Output the (x, y) coordinate of the center of the cell containing the given text.  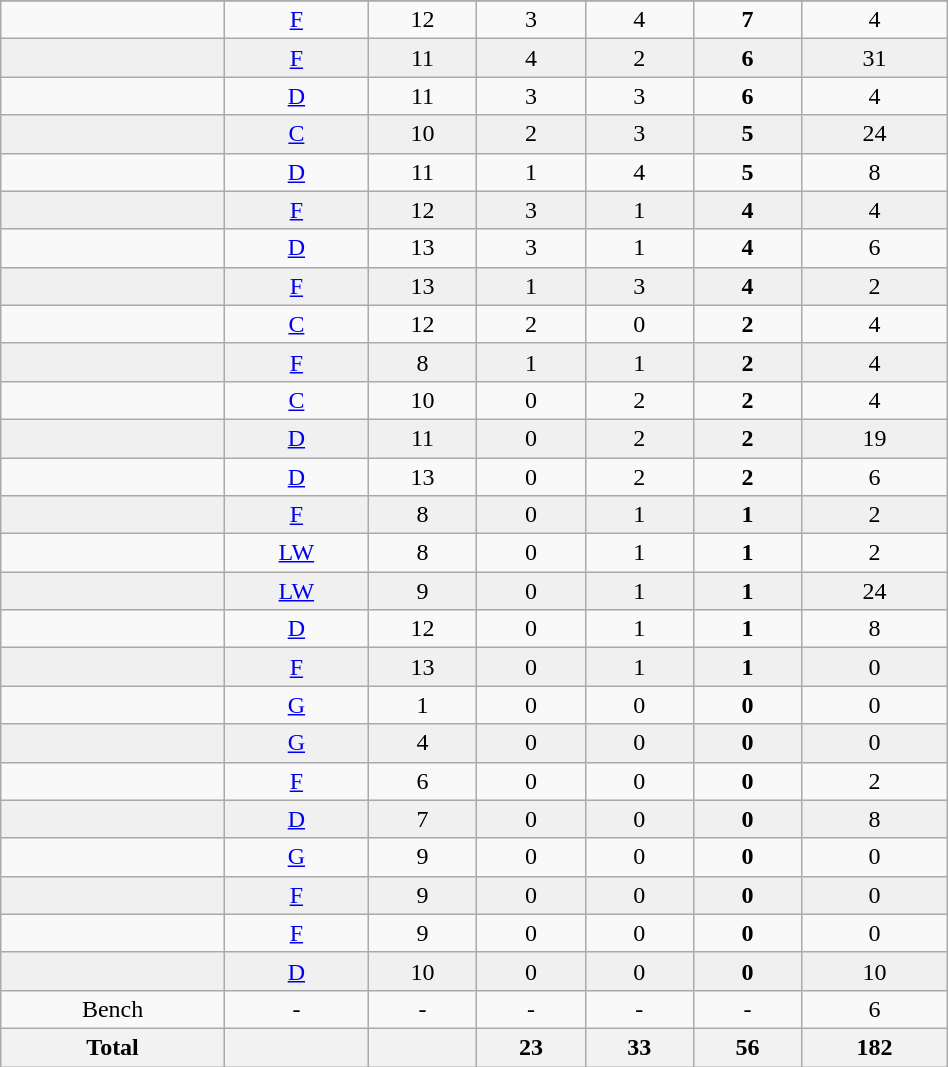
33 (639, 1047)
23 (531, 1047)
31 (874, 58)
182 (874, 1047)
Total (113, 1047)
Bench (113, 1009)
19 (874, 438)
56 (747, 1047)
